Find where the given text appears and provide that cell's center as [x, y] coordinate. 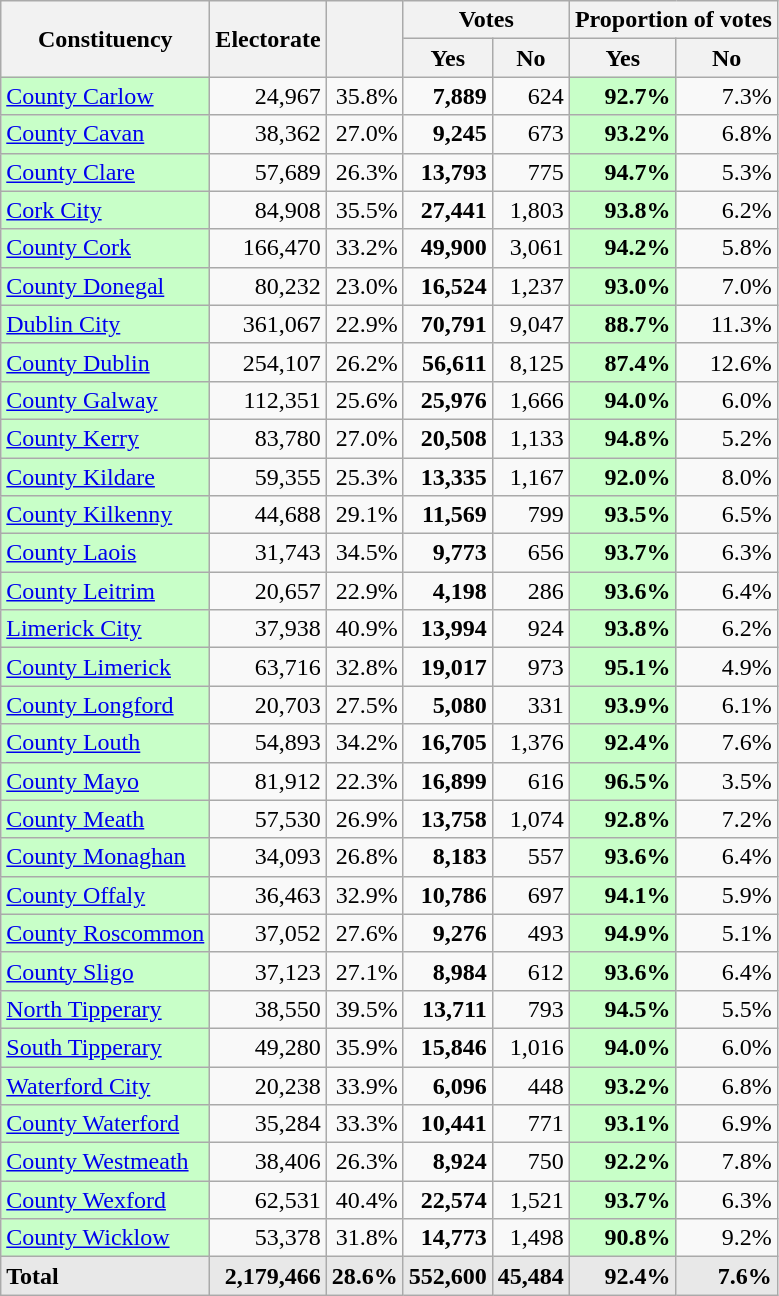
33.3% [364, 1124]
8,183 [448, 857]
County Cavan [106, 134]
57,689 [268, 172]
19,017 [448, 667]
286 [530, 591]
94.7% [622, 172]
96.5% [622, 781]
16,524 [448, 286]
32.8% [364, 667]
1,237 [530, 286]
County Westmeath [106, 1162]
62,531 [268, 1200]
4.9% [726, 667]
616 [530, 781]
5.8% [726, 248]
South Tipperary [106, 1047]
16,705 [448, 743]
37,938 [268, 629]
49,900 [448, 248]
94.2% [622, 248]
94.8% [622, 438]
County Kerry [106, 438]
35.5% [364, 210]
673 [530, 134]
County Galway [106, 400]
59,355 [268, 477]
94.9% [622, 933]
37,123 [268, 971]
45,484 [530, 1276]
20,238 [268, 1085]
County Kilkenny [106, 515]
5.1% [726, 933]
County Offaly [106, 895]
10,786 [448, 895]
29.1% [364, 515]
25,976 [448, 400]
35,284 [268, 1124]
49,280 [268, 1047]
25.3% [364, 477]
4,198 [448, 591]
697 [530, 895]
612 [530, 971]
1,074 [530, 819]
6.5% [726, 515]
County Laois [106, 553]
13,793 [448, 172]
35.9% [364, 1047]
38,406 [268, 1162]
County Louth [106, 743]
County Waterford [106, 1124]
County Wicklow [106, 1238]
8.0% [726, 477]
8,924 [448, 1162]
552,600 [448, 1276]
331 [530, 705]
County Meath [106, 819]
27.6% [364, 933]
Proportion of votes [673, 20]
37,052 [268, 933]
9,276 [448, 933]
9,245 [448, 134]
70,791 [448, 324]
5.5% [726, 1009]
63,716 [268, 667]
Waterford City [106, 1085]
5.2% [726, 438]
93.5% [622, 515]
34.5% [364, 553]
254,107 [268, 362]
County Longford [106, 705]
8,125 [530, 362]
7.0% [726, 286]
624 [530, 96]
166,470 [268, 248]
County Clare [106, 172]
10,441 [448, 1124]
93.1% [622, 1124]
1,803 [530, 210]
1,498 [530, 1238]
361,067 [268, 324]
6.9% [726, 1124]
84,908 [268, 210]
33.2% [364, 248]
County Sligo [106, 971]
38,362 [268, 134]
7.2% [726, 819]
Dublin City [106, 324]
53,378 [268, 1238]
973 [530, 667]
493 [530, 933]
24,967 [268, 96]
County Roscommon [106, 933]
32.9% [364, 895]
35.8% [364, 96]
22.3% [364, 781]
County Kildare [106, 477]
799 [530, 515]
14,773 [448, 1238]
20,508 [448, 438]
7,889 [448, 96]
County Donegal [106, 286]
9,773 [448, 553]
40.4% [364, 1200]
93.9% [622, 705]
92.7% [622, 96]
County Leitrim [106, 591]
20,703 [268, 705]
38,550 [268, 1009]
83,780 [268, 438]
13,335 [448, 477]
22,574 [448, 1200]
2,179,466 [268, 1276]
88.7% [622, 324]
448 [530, 1085]
3.5% [726, 781]
26.8% [364, 857]
Limerick City [106, 629]
27.1% [364, 971]
13,758 [448, 819]
12.6% [726, 362]
656 [530, 553]
1,376 [530, 743]
6,096 [448, 1085]
County Wexford [106, 1200]
Electorate [268, 39]
90.8% [622, 1238]
92.0% [622, 477]
16,899 [448, 781]
40.9% [364, 629]
112,351 [268, 400]
87.4% [622, 362]
Total [106, 1276]
80,232 [268, 286]
28.6% [364, 1276]
Votes [486, 20]
81,912 [268, 781]
34.2% [364, 743]
1,666 [530, 400]
9.2% [726, 1238]
7.3% [726, 96]
26.9% [364, 819]
5.3% [726, 172]
7.8% [726, 1162]
57,530 [268, 819]
13,994 [448, 629]
15,846 [448, 1047]
County Mayo [106, 781]
11,569 [448, 515]
39.5% [364, 1009]
750 [530, 1162]
23.0% [364, 286]
1,167 [530, 477]
92.2% [622, 1162]
11.3% [726, 324]
County Dublin [106, 362]
27.5% [364, 705]
8,984 [448, 971]
Constituency [106, 39]
793 [530, 1009]
Cork City [106, 210]
36,463 [268, 895]
County Monaghan [106, 857]
County Limerick [106, 667]
771 [530, 1124]
3,061 [530, 248]
56,611 [448, 362]
North Tipperary [106, 1009]
5.9% [726, 895]
25.6% [364, 400]
44,688 [268, 515]
County Carlow [106, 96]
1,016 [530, 1047]
31.8% [364, 1238]
557 [530, 857]
26.2% [364, 362]
33.9% [364, 1085]
County Cork [106, 248]
93.0% [622, 286]
5,080 [448, 705]
27,441 [448, 210]
92.8% [622, 819]
95.1% [622, 667]
34,093 [268, 857]
94.5% [622, 1009]
1,521 [530, 1200]
20,657 [268, 591]
9,047 [530, 324]
6.1% [726, 705]
775 [530, 172]
13,711 [448, 1009]
94.1% [622, 895]
31,743 [268, 553]
54,893 [268, 743]
1,133 [530, 438]
924 [530, 629]
